Locate the cell with the specified text and output its (x, y) center coordinate. 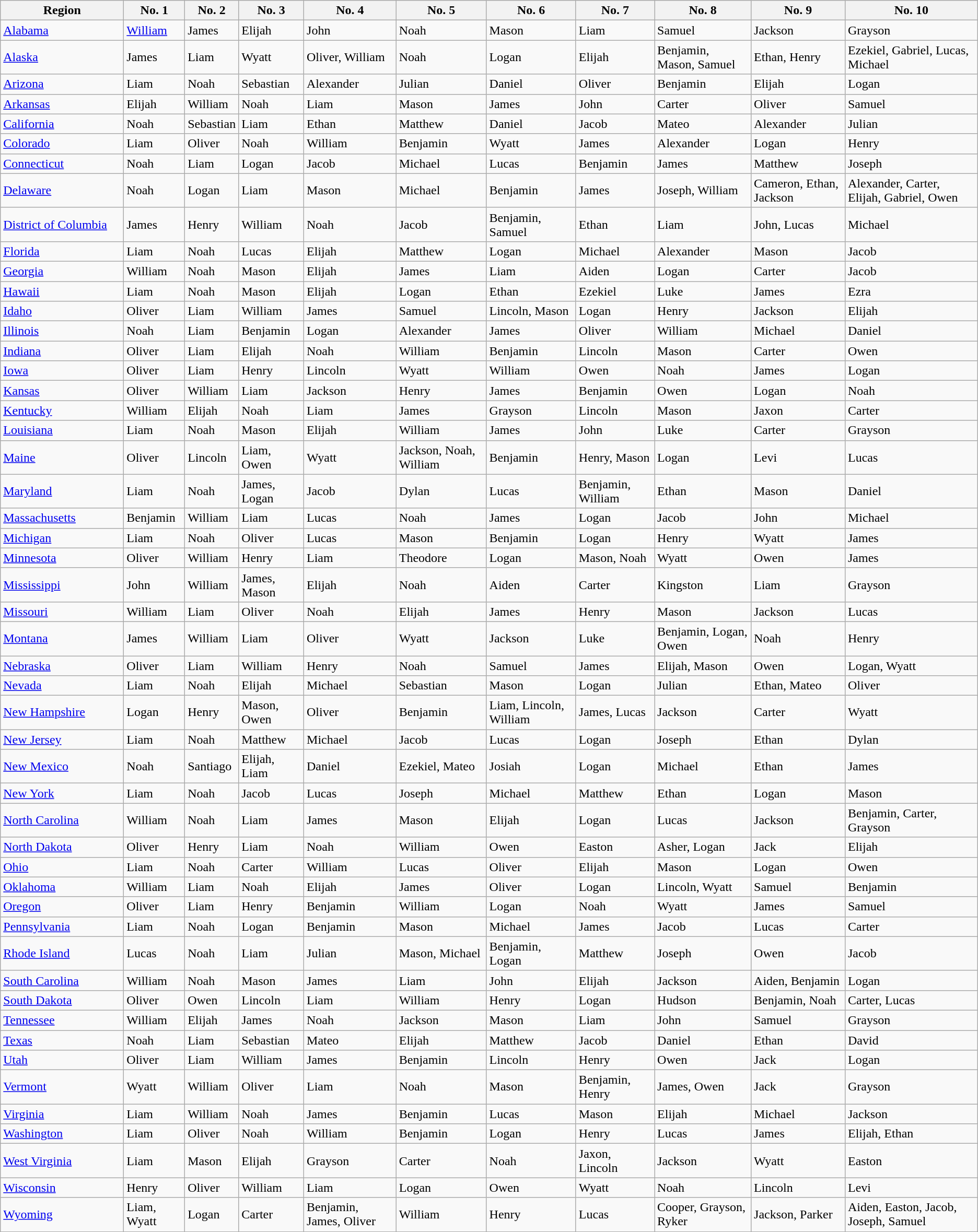
Oliver, William (350, 57)
Elijah, Ethan (911, 1134)
Kentucky (62, 410)
Kansas (62, 391)
Benjamin, James, Oliver (350, 1215)
New York (62, 793)
Lincoln, Wyatt (703, 887)
South Carolina (62, 980)
Georgia (62, 271)
Ohio (62, 867)
Mississippi (62, 585)
No. 4 (350, 10)
Mason, Michael (441, 954)
Nevada (62, 686)
Asher, Logan (703, 847)
Benjamin, Henry (615, 1087)
Liam, Owen (272, 457)
Utah (62, 1060)
Jaxon, Lincoln (615, 1160)
Oregon (62, 907)
Hudson (703, 1000)
New Hampshire (62, 712)
Cameron, Ethan, Jackson (798, 190)
Alaska (62, 57)
Ethan, Mateo (798, 686)
Wisconsin (62, 1188)
No. 10 (911, 10)
Tennessee (62, 1020)
North Carolina (62, 820)
California (62, 124)
Aiden, Easton, Jacob, Joseph, Samuel (911, 1215)
Jaxon (798, 410)
West Virginia (62, 1160)
Benjamin, Logan, Owen (703, 638)
Ethan, Henry (798, 57)
Elijah, Liam (272, 767)
Elijah, Mason (703, 666)
Benjamin, Samuel (531, 225)
Ezekiel, Gabriel, Lucas, Michael (911, 57)
Iowa (62, 371)
John, Lucas (798, 225)
Colorado (62, 144)
No. 2 (212, 10)
Massachusetts (62, 518)
Aiden, Benjamin (798, 980)
Kingston (703, 585)
New Jersey (62, 740)
Jackson, Parker (798, 1215)
David (911, 1040)
Theodore (441, 558)
No. 1 (155, 10)
New Mexico (62, 767)
Santiago (212, 767)
Florida (62, 251)
Jackson, Noah, William (441, 457)
Maine (62, 457)
Nebraska (62, 666)
Minnesota (62, 558)
Illinois (62, 331)
Washington (62, 1134)
Ezekiel (615, 291)
Henry, Mason (615, 457)
Alexander, Carter, Elijah, Gabriel, Owen (911, 190)
Michigan (62, 538)
Wyoming (62, 1215)
Cooper, Grayson, Ryker (703, 1215)
No. 9 (798, 10)
Lincoln, Mason (531, 311)
James, Lucas (615, 712)
Liam, Wyatt (155, 1215)
No. 6 (531, 10)
Benjamin, Logan (531, 954)
Louisiana (62, 430)
Maryland (62, 491)
Montana (62, 638)
James, Mason (272, 585)
South Dakota (62, 1000)
Mason, Owen (272, 712)
Virginia (62, 1114)
Indiana (62, 351)
Carter, Lucas (911, 1000)
Josiah (531, 767)
Region (62, 10)
Idaho (62, 311)
District of Columbia (62, 225)
Benjamin, William (615, 491)
No. 3 (272, 10)
Pennsylvania (62, 926)
Hawaii (62, 291)
James, Owen (703, 1087)
No. 8 (703, 10)
Mason, Noah (615, 558)
No. 7 (615, 10)
North Dakota (62, 847)
Texas (62, 1040)
Liam, Lincoln, William (531, 712)
Arizona (62, 84)
Benjamin, Carter, Grayson (911, 820)
Ezekiel, Mateo (441, 767)
Benjamin, Noah (798, 1000)
Rhode Island (62, 954)
Ezra (911, 291)
Connecticut (62, 163)
Vermont (62, 1087)
Oklahoma (62, 887)
Missouri (62, 612)
Delaware (62, 190)
Arkansas (62, 104)
James, Logan (272, 491)
Benjamin, Mason, Samuel (703, 57)
Joseph, William (703, 190)
No. 5 (441, 10)
Logan, Wyatt (911, 666)
Alabama (62, 30)
